Pinpoint the cell where the given text exists, returning its (x, y) midpoint coordinate. 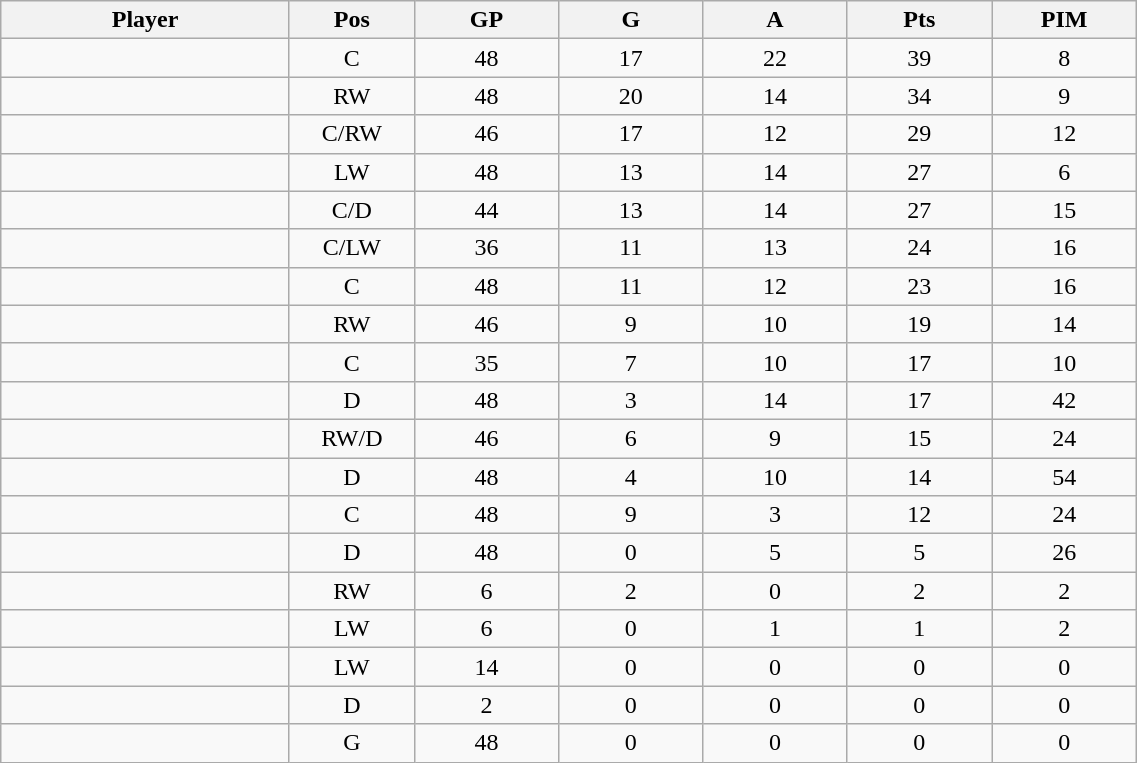
54 (1064, 477)
29 (919, 134)
7 (631, 362)
19 (919, 324)
44 (486, 210)
20 (631, 96)
35 (486, 362)
RW/D (352, 438)
42 (1064, 400)
C/LW (352, 248)
4 (631, 477)
22 (775, 58)
GP (486, 20)
PIM (1064, 20)
36 (486, 248)
Player (146, 20)
23 (919, 286)
C/D (352, 210)
Pos (352, 20)
39 (919, 58)
C/RW (352, 134)
26 (1064, 553)
Pts (919, 20)
A (775, 20)
8 (1064, 58)
34 (919, 96)
